Output the (x, y) coordinate of the center of the cell containing the given text.  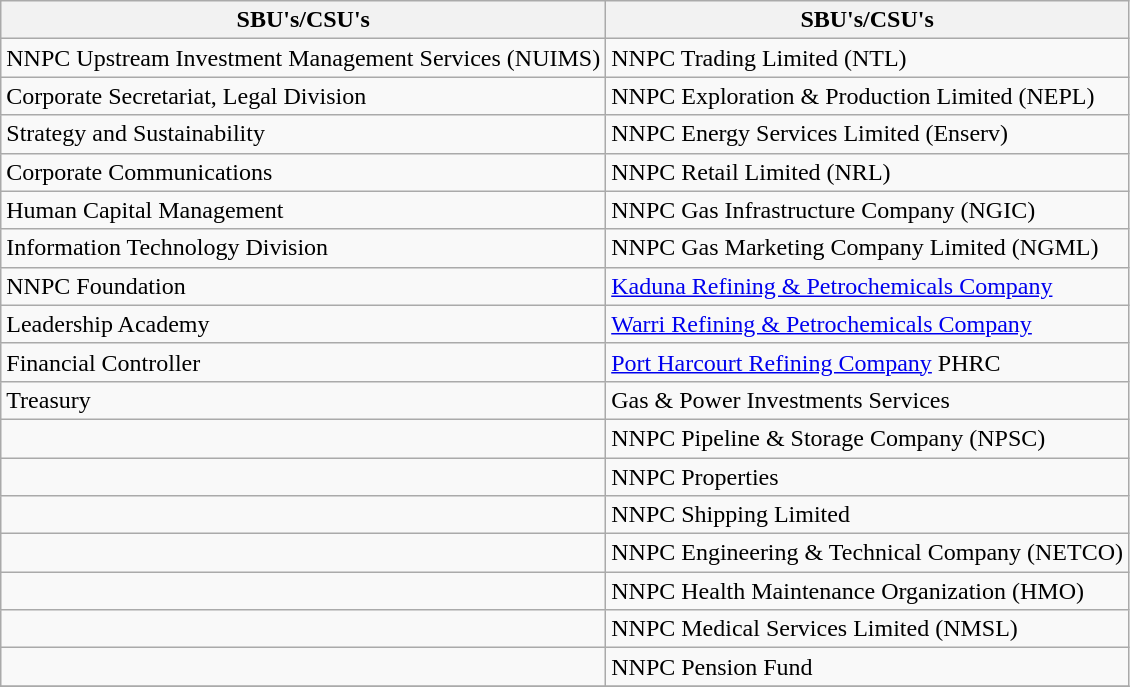
Gas & Power Investments Services (868, 400)
NNPC Pension Fund (868, 667)
Treasury (304, 400)
Corporate Secretariat, Legal Division (304, 96)
Corporate Communications (304, 172)
NNPC Foundation (304, 286)
NNPC Properties (868, 477)
NNPC Shipping Limited (868, 515)
Financial Controller (304, 362)
Kaduna Refining & Petrochemicals Company (868, 286)
NNPC Gas Infrastructure Company (NGIC) (868, 210)
Strategy and Sustainability (304, 134)
NNPC Medical Services Limited (NMSL) (868, 629)
Human Capital Management (304, 210)
NNPC Upstream Investment Management Services (NUIMS) (304, 58)
Leadership Academy (304, 324)
Warri Refining & Petrochemicals Company (868, 324)
NNPC Health Maintenance Organization (HMO) (868, 591)
Port Harcourt Refining Company PHRC (868, 362)
Information Technology Division (304, 248)
NNPC Gas Marketing Company Limited (NGML) (868, 248)
NNPC Exploration & Production Limited (NEPL) (868, 96)
NNPC Trading Limited (NTL) (868, 58)
NNPC Engineering & Technical Company (NETCO) (868, 553)
NNPC Retail Limited (NRL) (868, 172)
NNPC Energy Services Limited (Enserv) (868, 134)
NNPC Pipeline & Storage Company (NPSC) (868, 438)
